For the text-containing cell, return its midpoint in (x, y) coordinate format. 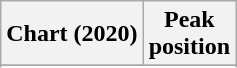
Chart (2020) (72, 34)
Peakposition (189, 34)
